Output the (X, Y) coordinate of the center of the cell containing the given text.  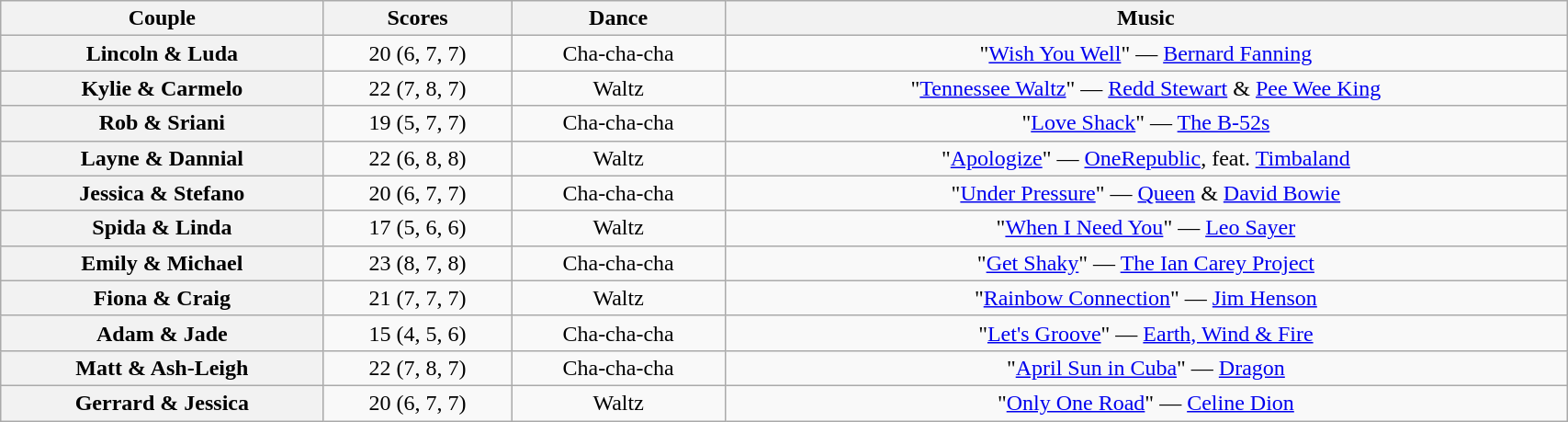
Dance (618, 18)
Scores (417, 18)
19 (5, 7, 7) (417, 123)
17 (5, 6, 6) (417, 228)
Music (1146, 18)
Layne & Dannial (162, 158)
Spida & Linda (162, 228)
Matt & Ash-Leigh (162, 368)
Emily & Michael (162, 263)
"Rainbow Connection" — Jim Henson (1146, 298)
22 (6, 8, 8) (417, 158)
21 (7, 7, 7) (417, 298)
"Wish You Well" — Bernard Fanning (1146, 53)
"Apologize" — OneRepublic, feat. Timbaland (1146, 158)
Couple (162, 18)
Kylie & Carmelo (162, 88)
Fiona & Craig (162, 298)
Lincoln & Luda (162, 53)
"Get Shaky" — The Ian Carey Project (1146, 263)
"Let's Groove" — Earth, Wind & Fire (1146, 333)
23 (8, 7, 8) (417, 263)
"Love Shack" — The B-52s (1146, 123)
Jessica & Stefano (162, 193)
15 (4, 5, 6) (417, 333)
"When I Need You" — Leo Sayer (1146, 228)
"Only One Road" — Celine Dion (1146, 403)
Adam & Jade (162, 333)
"Under Pressure" — Queen & David Bowie (1146, 193)
"April Sun in Cuba" — Dragon (1146, 368)
Gerrard & Jessica (162, 403)
Rob & Sriani (162, 123)
"Tennessee Waltz" — Redd Stewart & Pee Wee King (1146, 88)
